Output the [x, y] coordinate of the center of the cell containing the given text.  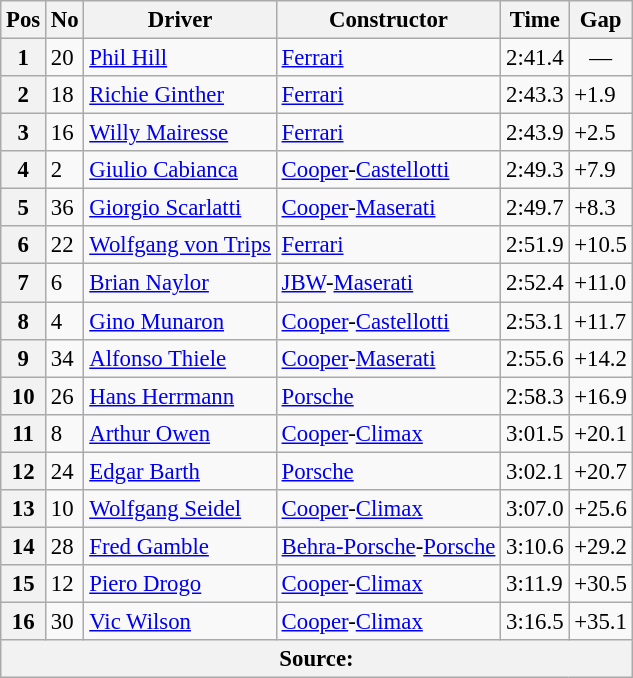
14 [24, 546]
7 [24, 283]
+14.2 [600, 358]
Behra-Porsche-Porsche [388, 546]
Time [535, 20]
JBW-Maserati [388, 283]
2:52.4 [535, 283]
Hans Herrmann [180, 396]
13 [24, 509]
11 [24, 433]
9 [24, 358]
30 [65, 621]
2:43.3 [535, 95]
Gap [600, 20]
3:11.9 [535, 584]
22 [65, 245]
2:49.3 [535, 170]
Alfonso Thiele [180, 358]
+16.9 [600, 396]
20 [65, 58]
Willy Mairesse [180, 133]
Fred Gamble [180, 546]
18 [65, 95]
3:02.1 [535, 471]
3:01.5 [535, 433]
Source: [316, 659]
+29.2 [600, 546]
+7.9 [600, 170]
1 [24, 58]
28 [65, 546]
+11.0 [600, 283]
Pos [24, 20]
3 [24, 133]
2:58.3 [535, 396]
Constructor [388, 20]
34 [65, 358]
+2.5 [600, 133]
3:10.6 [535, 546]
Vic Wilson [180, 621]
Wolfgang Seidel [180, 509]
Brian Naylor [180, 283]
Driver [180, 20]
2:41.4 [535, 58]
+20.7 [600, 471]
+8.3 [600, 208]
3:16.5 [535, 621]
2:43.9 [535, 133]
2:49.7 [535, 208]
+30.5 [600, 584]
Edgar Barth [180, 471]
Giulio Cabianca [180, 170]
+20.1 [600, 433]
+25.6 [600, 509]
+10.5 [600, 245]
Arthur Owen [180, 433]
+11.7 [600, 321]
No [65, 20]
Giorgio Scarlatti [180, 208]
2:55.6 [535, 358]
Gino Munaron [180, 321]
15 [24, 584]
26 [65, 396]
24 [65, 471]
Piero Drogo [180, 584]
3:07.0 [535, 509]
2:51.9 [535, 245]
36 [65, 208]
+1.9 [600, 95]
Phil Hill [180, 58]
— [600, 58]
Wolfgang von Trips [180, 245]
2:53.1 [535, 321]
+35.1 [600, 621]
Richie Ginther [180, 95]
5 [24, 208]
